From the cell containing the given text, extract its center point as (x, y) coordinate. 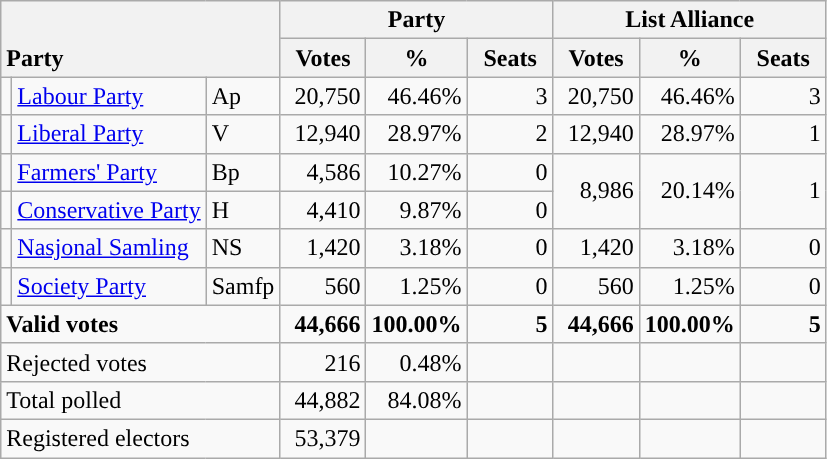
Ap (243, 96)
84.08% (416, 400)
44,882 (323, 400)
Registered electors (140, 438)
NS (243, 248)
53,379 (323, 438)
H (243, 210)
8,986 (596, 191)
10.27% (416, 172)
2 (510, 134)
Nasjonal Samling (109, 248)
List Alliance (690, 20)
Liberal Party (109, 134)
V (243, 134)
9.87% (416, 210)
20.14% (690, 191)
0.48% (416, 362)
4,410 (323, 210)
Farmers' Party (109, 172)
Conservative Party (109, 210)
Total polled (140, 400)
4,586 (323, 172)
Valid votes (140, 324)
Labour Party (109, 96)
Bp (243, 172)
216 (323, 362)
Rejected votes (140, 362)
Samfp (243, 286)
Society Party (109, 286)
